Output the (X, Y) coordinate of the center of the cell containing the given text.  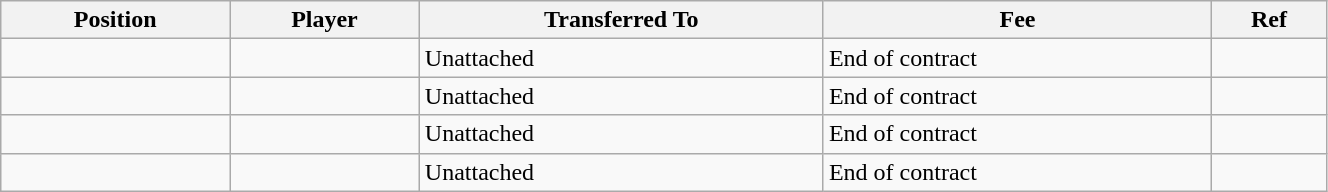
Position (116, 20)
Transferred To (621, 20)
Player (325, 20)
Fee (1017, 20)
Ref (1270, 20)
